Extract the [x, y] coordinate from the center of the cell holding the provided text.  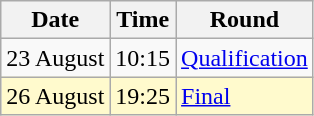
Round [245, 20]
Final [245, 96]
Date [56, 20]
Qualification [245, 58]
Time [143, 20]
19:25 [143, 96]
23 August [56, 58]
26 August [56, 96]
10:15 [143, 58]
